Find where the given text appears and provide that cell's center as [X, Y] coordinate. 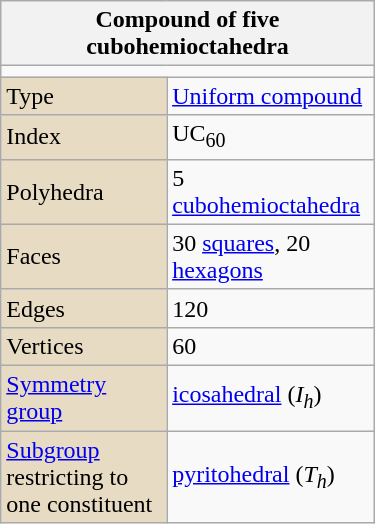
Subgroup restricting to one constituent [84, 477]
Index [84, 137]
120 [271, 308]
5 cubohemioctahedra [271, 192]
Type [84, 96]
UC60 [271, 137]
Edges [84, 308]
Compound of five cubohemioctahedra [188, 34]
60 [271, 346]
icosahedral (Ih) [271, 398]
30 squares, 20 hexagons [271, 256]
Vertices [84, 346]
pyritohedral (Th) [271, 477]
Symmetry group [84, 398]
Faces [84, 256]
Uniform compound [271, 96]
Polyhedra [84, 192]
